Pinpoint the cell where the given text exists, returning its (x, y) midpoint coordinate. 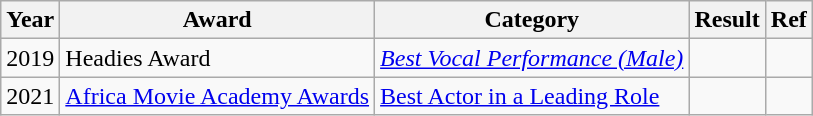
Africa Movie Academy Awards (218, 96)
2021 (30, 96)
Category (532, 20)
Ref (788, 20)
Best Vocal Performance (Male) (532, 58)
Year (30, 20)
Headies Award (218, 58)
Award (218, 20)
Result (727, 20)
2019 (30, 58)
Best Actor in a Leading Role (532, 96)
